Scan for the cell matching the given text and deliver its (X, Y) coordinate at center. 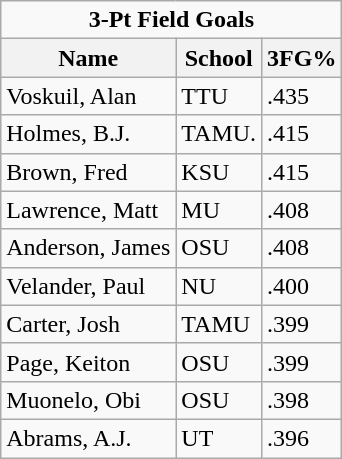
UT (219, 438)
TTU (219, 96)
Lawrence, Matt (88, 210)
Holmes, B.J. (88, 134)
MU (219, 210)
Muonelo, Obi (88, 400)
Velander, Paul (88, 286)
3-Pt Field Goals (172, 20)
TAMU (219, 324)
.398 (302, 400)
KSU (219, 172)
Carter, Josh (88, 324)
TAMU. (219, 134)
NU (219, 286)
3FG% (302, 58)
Voskuil, Alan (88, 96)
Abrams, A.J. (88, 438)
Page, Keiton (88, 362)
.396 (302, 438)
School (219, 58)
Name (88, 58)
Brown, Fred (88, 172)
Anderson, James (88, 248)
.435 (302, 96)
.400 (302, 286)
